Extract the [X, Y] coordinate from the center of the cell holding the provided text.  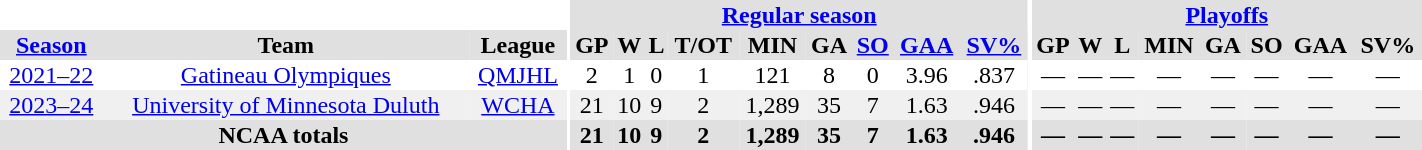
University of Minnesota Duluth [286, 105]
WCHA [518, 105]
2023–24 [52, 105]
QMJHL [518, 75]
121 [772, 75]
Regular season [799, 15]
NCAA totals [284, 135]
3.96 [926, 75]
2021–22 [52, 75]
Gatineau Olympiques [286, 75]
Season [52, 45]
League [518, 45]
T/OT [704, 45]
.837 [994, 75]
Playoffs [1227, 15]
8 [829, 75]
Team [286, 45]
